Output the (x, y) coordinate of the center of the cell containing the given text.  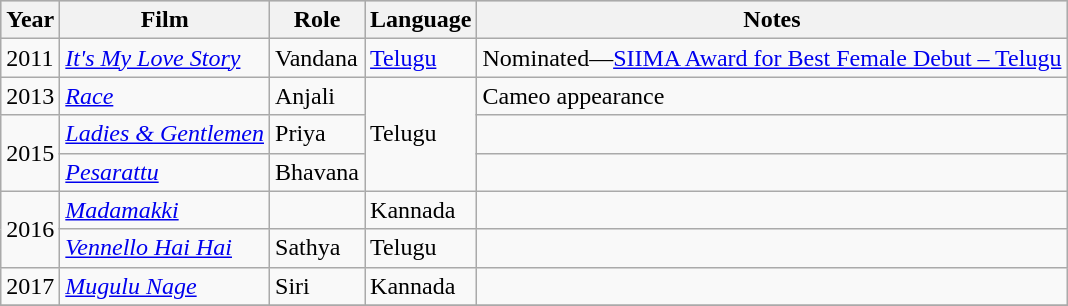
2015 (30, 153)
2016 (30, 229)
Notes (772, 20)
Siri (318, 286)
Nominated—SIIMA Award for Best Female Debut – Telugu (772, 58)
Cameo appearance (772, 96)
Mugulu Nage (165, 286)
Pesarattu (165, 172)
Vandana (318, 58)
Vennello Hai Hai (165, 248)
Priya (318, 134)
Year (30, 20)
Sathya (318, 248)
2011 (30, 58)
It's My Love Story (165, 58)
Anjali (318, 96)
Role (318, 20)
Race (165, 96)
Film (165, 20)
2017 (30, 286)
Ladies & Gentlemen (165, 134)
Bhavana (318, 172)
Language (421, 20)
2013 (30, 96)
Madamakki (165, 210)
